Return the (X, Y) coordinate for the center point of the cell that contains the specified text.  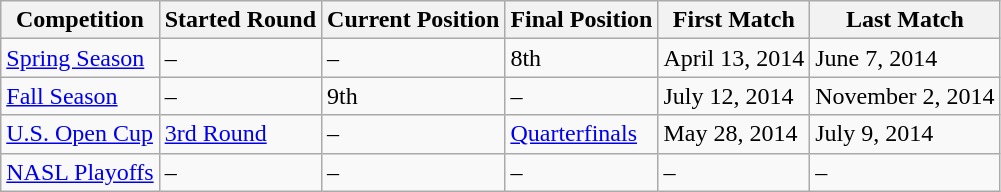
8th (582, 58)
First Match (734, 20)
Final Position (582, 20)
July 9, 2014 (905, 134)
Quarterfinals (582, 134)
Started Round (240, 20)
Competition (80, 20)
9th (414, 96)
Last Match (905, 20)
July 12, 2014 (734, 96)
Fall Season (80, 96)
Current Position (414, 20)
April 13, 2014 (734, 58)
U.S. Open Cup (80, 134)
NASL Playoffs (80, 172)
3rd Round (240, 134)
May 28, 2014 (734, 134)
June 7, 2014 (905, 58)
November 2, 2014 (905, 96)
Spring Season (80, 58)
